Search for the cell housing the specified text and yield its (X, Y) center coordinate. 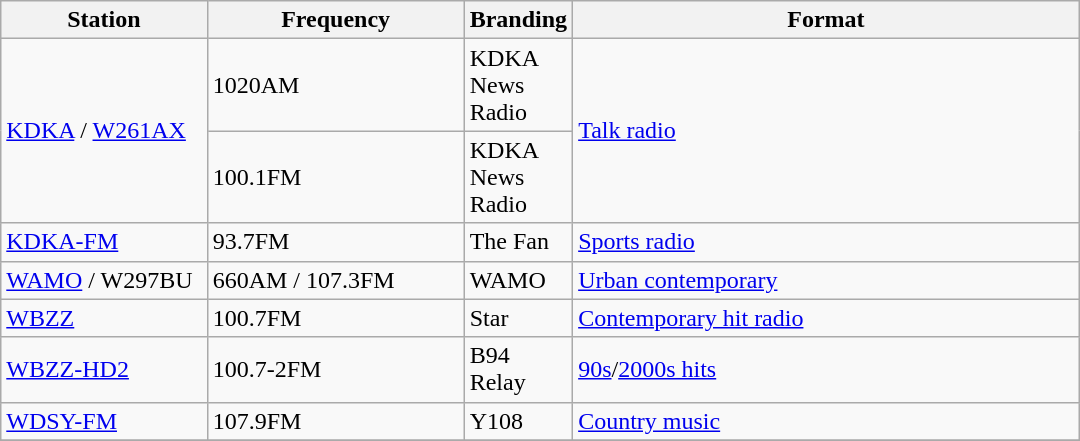
1020AM (336, 85)
WBZZ (104, 318)
Branding (518, 20)
Star (518, 318)
WBZZ-HD2 (104, 370)
Talk radio (826, 131)
Contemporary hit radio (826, 318)
Urban contemporary (826, 280)
Country music (826, 421)
KDKA / W261AX (104, 131)
100.7FM (336, 318)
Frequency (336, 20)
Station (104, 20)
WAMO (518, 280)
Format (826, 20)
90s/2000s hits (826, 370)
Y108 (518, 421)
WDSY-FM (104, 421)
WAMO / W297BU (104, 280)
Sports radio (826, 242)
660AM / 107.3FM (336, 280)
93.7FM (336, 242)
The Fan (518, 242)
100.7-2FM (336, 370)
107.9FM (336, 421)
100.1FM (336, 177)
B94 Relay (518, 370)
KDKA-FM (104, 242)
